Provide the [x, y] coordinate of the cell's center where the given text is located.  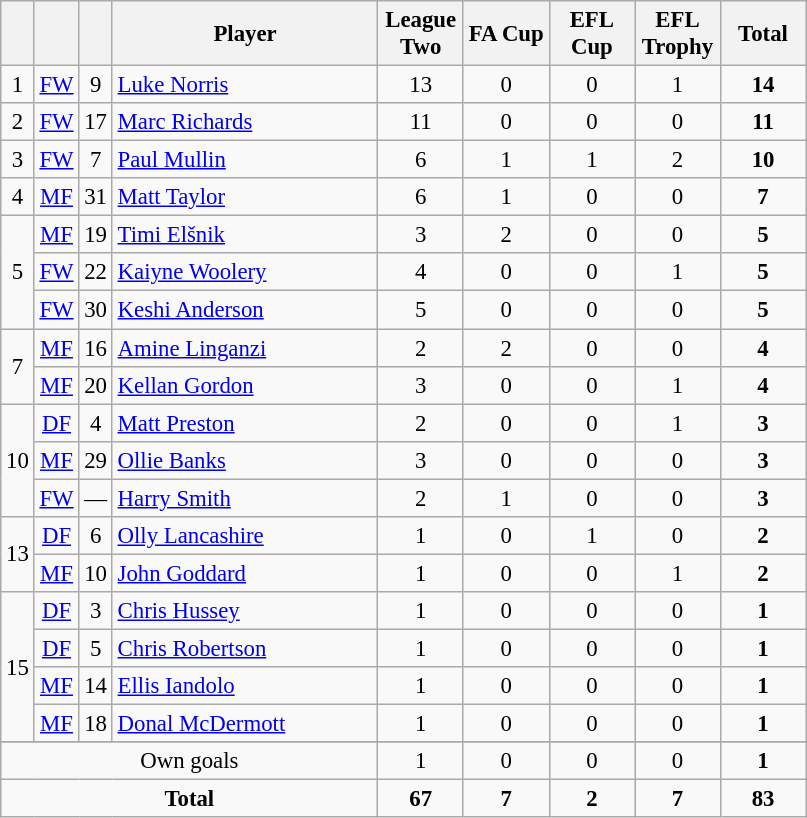
Ollie Banks [245, 460]
Harry Smith [245, 498]
67 [421, 799]
30 [96, 310]
Player [245, 34]
22 [96, 273]
15 [18, 667]
Paul Mullin [245, 160]
Chris Hussey [245, 611]
EFL Cup [592, 34]
Matt Preston [245, 423]
17 [96, 122]
Kaiyne Woolery [245, 273]
Kellan Gordon [245, 385]
29 [96, 460]
18 [96, 724]
Olly Lancashire [245, 536]
Marc Richards [245, 122]
Matt Taylor [245, 197]
31 [96, 197]
Amine Linganzi [245, 348]
John Goddard [245, 573]
Luke Norris [245, 85]
9 [96, 85]
19 [96, 235]
— [96, 498]
Own goals [190, 761]
League Two [421, 34]
Keshi Anderson [245, 310]
Chris Robertson [245, 648]
Ellis Iandolo [245, 686]
Donal McDermott [245, 724]
16 [96, 348]
EFL Trophy [678, 34]
Timi Elšnik [245, 235]
83 [763, 799]
20 [96, 385]
FA Cup [506, 34]
